For the text-containing cell, return its midpoint in (X, Y) coordinate format. 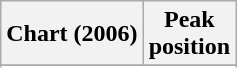
Peak position (189, 34)
Chart (2006) (72, 34)
